Extract the (x, y) coordinate from the center of the cell holding the provided text.  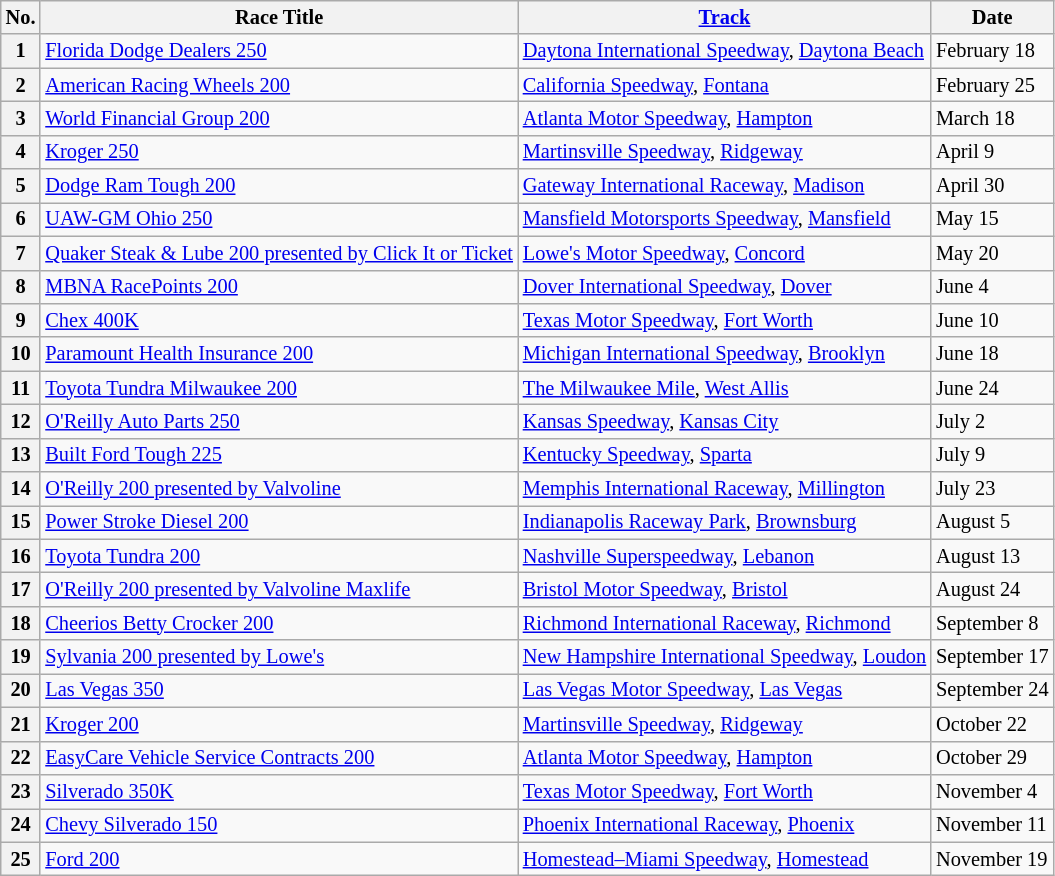
Michigan International Speedway, Brooklyn (724, 354)
10 (21, 354)
Chevy Silverado 150 (278, 825)
November 19 (992, 859)
Florida Dodge Dealers 250 (278, 51)
July 23 (992, 489)
Ford 200 (278, 859)
O'Reilly 200 presented by Valvoline (278, 489)
25 (21, 859)
11 (21, 388)
Daytona International Speedway, Daytona Beach (724, 51)
Dodge Ram Tough 200 (278, 186)
Power Stroke Diesel 200 (278, 522)
Chex 400K (278, 320)
New Hampshire International Speedway, Loudon (724, 657)
Indianapolis Raceway Park, Brownsburg (724, 522)
Richmond International Raceway, Richmond (724, 623)
March 18 (992, 118)
Lowe's Motor Speedway, Concord (724, 253)
4 (21, 152)
19 (21, 657)
17 (21, 589)
The Milwaukee Mile, West Allis (724, 388)
April 30 (992, 186)
18 (21, 623)
May 15 (992, 219)
May 20 (992, 253)
14 (21, 489)
Built Ford Tough 225 (278, 455)
21 (21, 724)
2 (21, 85)
Memphis International Raceway, Millington (724, 489)
12 (21, 421)
Toyota Tundra 200 (278, 556)
June 10 (992, 320)
February 18 (992, 51)
Quaker Steak & Lube 200 presented by Click It or Ticket (278, 253)
Cheerios Betty Crocker 200 (278, 623)
23 (21, 791)
15 (21, 522)
October 22 (992, 724)
MBNA RacePoints 200 (278, 287)
Las Vegas Motor Speedway, Las Vegas (724, 690)
August 13 (992, 556)
Dover International Speedway, Dover (724, 287)
California Speedway, Fontana (724, 85)
1 (21, 51)
O'Reilly Auto Parts 250 (278, 421)
September 17 (992, 657)
Gateway International Raceway, Madison (724, 186)
World Financial Group 200 (278, 118)
No. (21, 17)
September 8 (992, 623)
June 24 (992, 388)
Phoenix International Raceway, Phoenix (724, 825)
Paramount Health Insurance 200 (278, 354)
Silverado 350K (278, 791)
Las Vegas 350 (278, 690)
22 (21, 758)
O'Reilly 200 presented by Valvoline Maxlife (278, 589)
Kansas Speedway, Kansas City (724, 421)
UAW-GM Ohio 250 (278, 219)
Toyota Tundra Milwaukee 200 (278, 388)
Bristol Motor Speedway, Bristol (724, 589)
Date (992, 17)
Sylvania 200 presented by Lowe's (278, 657)
July 2 (992, 421)
August 5 (992, 522)
13 (21, 455)
Kroger 250 (278, 152)
Race Title (278, 17)
Nashville Superspeedway, Lebanon (724, 556)
Homestead–Miami Speedway, Homestead (724, 859)
February 25 (992, 85)
5 (21, 186)
April 9 (992, 152)
November 4 (992, 791)
September 24 (992, 690)
8 (21, 287)
June 4 (992, 287)
Track (724, 17)
24 (21, 825)
16 (21, 556)
November 11 (992, 825)
9 (21, 320)
3 (21, 118)
EasyCare Vehicle Service Contracts 200 (278, 758)
Mansfield Motorsports Speedway, Mansfield (724, 219)
20 (21, 690)
Kentucky Speedway, Sparta (724, 455)
Kroger 200 (278, 724)
7 (21, 253)
July 9 (992, 455)
August 24 (992, 589)
American Racing Wheels 200 (278, 85)
June 18 (992, 354)
October 29 (992, 758)
6 (21, 219)
